From the cell containing the given text, extract its center point as [X, Y] coordinate. 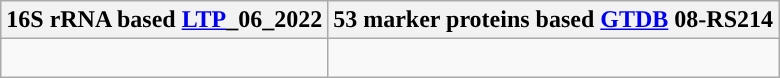
16S rRNA based LTP_06_2022 [164, 20]
53 marker proteins based GTDB 08-RS214 [554, 20]
